Find where the given text appears and provide that cell's center as (x, y) coordinate. 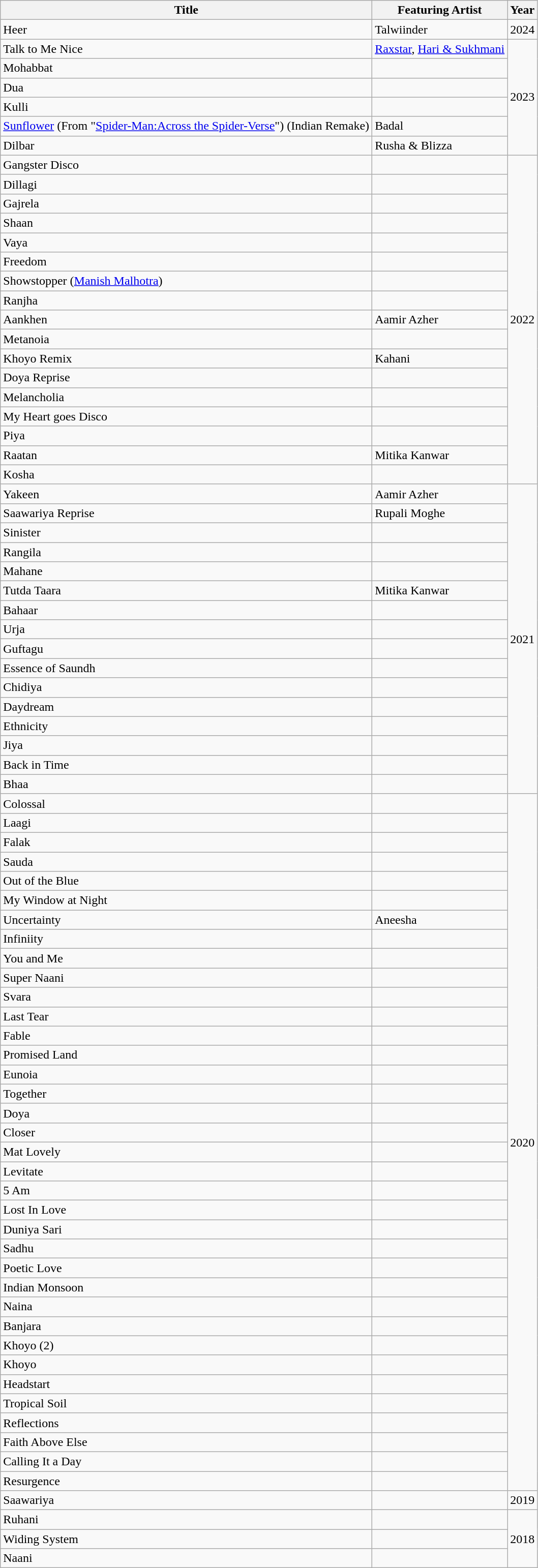
Khoyo Remix (186, 358)
Poetic Love (186, 1268)
Reflections (186, 1423)
Sinister (186, 532)
Raatan (186, 455)
5 Am (186, 1191)
Headstart (186, 1384)
Doya Reprise (186, 378)
Naina (186, 1307)
Fable (186, 1036)
Heer (186, 29)
Closer (186, 1132)
Doya (186, 1113)
Mat Lovely (186, 1152)
Bhaa (186, 784)
Gangster Disco (186, 165)
My Heart goes Disco (186, 416)
Dilbar (186, 145)
Ethnicity (186, 726)
Naani (186, 1558)
Eunoia (186, 1074)
Guftagu (186, 649)
Laagi (186, 823)
Indian Monsoon (186, 1287)
Showstopper (Manish Malhotra) (186, 281)
You and Me (186, 958)
Last Tear (186, 1016)
Levitate (186, 1171)
Saawariya Reprise (186, 513)
Jiya (186, 745)
Svara (186, 997)
Sunflower (From "Spider-Man:Across the Spider-Verse") (Indian Remake) (186, 126)
Urja (186, 629)
Dillagi (186, 184)
Featuring Artist (440, 10)
Chidiya (186, 687)
Aneesha (440, 920)
Badal (440, 126)
Yakeen (186, 494)
Khoyo (186, 1365)
2022 (523, 319)
2024 (523, 29)
Lost In Love (186, 1210)
Dua (186, 87)
Ruhani (186, 1520)
Rangila (186, 552)
Mohabbat (186, 68)
Duniya Sari (186, 1229)
Title (186, 10)
Infiniity (186, 939)
Kahani (440, 358)
Talk to Me Nice (186, 49)
2019 (523, 1500)
Banjara (186, 1326)
Tutda Taara (186, 591)
Aankhen (186, 320)
Essence of Saundh (186, 668)
Kulli (186, 107)
Falak (186, 842)
Super Naani (186, 978)
Raxstar, Hari & Sukhmani (440, 49)
2018 (523, 1539)
2023 (523, 97)
Rusha & Blizza (440, 145)
Sauda (186, 862)
2020 (523, 1142)
Saawariya (186, 1500)
Mahane (186, 571)
Ranjha (186, 300)
Promised Land (186, 1055)
Daydream (186, 707)
2021 (523, 639)
Uncertainty (186, 920)
Resurgence (186, 1481)
Colossal (186, 803)
Kosha (186, 474)
Back in Time (186, 765)
Piya (186, 436)
Year (523, 10)
Melancholia (186, 397)
Widing System (186, 1539)
Calling It a Day (186, 1461)
Gajrela (186, 203)
Vaya (186, 243)
Sadhu (186, 1249)
Together (186, 1094)
My Window at Night (186, 900)
Freedom (186, 262)
Metanoia (186, 339)
Talwiinder (440, 29)
Khoyo (2) (186, 1345)
Rupali Moghe (440, 513)
Bahaar (186, 610)
Out of the Blue (186, 881)
Faith Above Else (186, 1442)
Tropical Soil (186, 1403)
Shaan (186, 223)
